Locate the cell with the specified text and output its [X, Y] center coordinate. 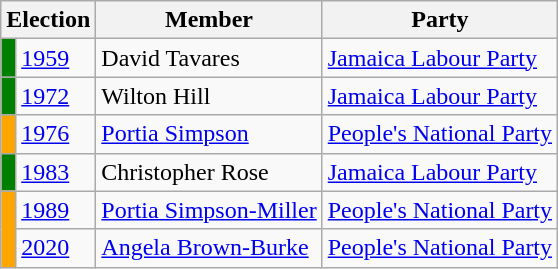
Party [440, 20]
2020 [56, 248]
1983 [56, 172]
1989 [56, 210]
David Tavares [209, 58]
1972 [56, 96]
Christopher Rose [209, 172]
Portia Simpson-Miller [209, 210]
Wilton Hill [209, 96]
Angela Brown-Burke [209, 248]
Member [209, 20]
Portia Simpson [209, 134]
1976 [56, 134]
Election [48, 20]
1959 [56, 58]
